Scan for the cell matching the given text and deliver its (X, Y) coordinate at center. 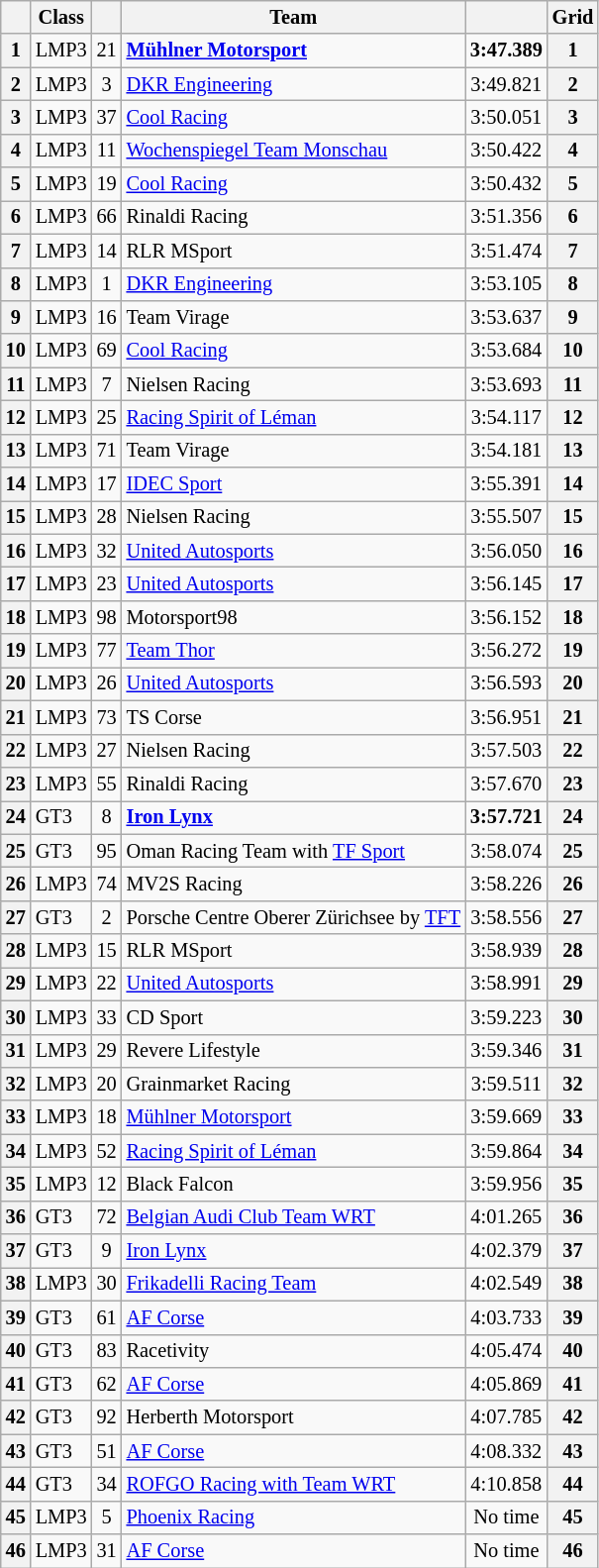
Wochenspiegel Team Monschau (293, 151)
73 (107, 717)
4:10.858 (507, 1484)
Grid (573, 17)
3:53.637 (507, 317)
TS Corse (293, 717)
3:57.670 (507, 784)
4:05.474 (507, 1351)
3:53.693 (507, 384)
83 (107, 1351)
92 (107, 1417)
52 (107, 1151)
62 (107, 1384)
Revere Lifestyle (293, 1051)
4:08.332 (507, 1451)
4:05.869 (507, 1384)
95 (107, 851)
3:51.474 (507, 251)
61 (107, 1317)
Team (293, 17)
IDEC Sport (293, 484)
4:07.785 (507, 1417)
Herberth Motorsport (293, 1417)
Phoenix Racing (293, 1517)
3:58.074 (507, 851)
4:01.265 (507, 1217)
Black Falcon (293, 1184)
3:56.272 (507, 651)
3:50.051 (507, 117)
4:02.549 (507, 1284)
3:59.511 (507, 1084)
3:49.821 (507, 84)
Motorsport98 (293, 617)
Team Thor (293, 651)
3:58.939 (507, 951)
3:53.105 (507, 284)
3:50.432 (507, 184)
CD Sport (293, 1017)
51 (107, 1451)
55 (107, 784)
3:57.721 (507, 817)
3:59.669 (507, 1117)
3:55.391 (507, 484)
3:51.356 (507, 217)
3:47.389 (507, 51)
3:56.593 (507, 683)
ROFGO Racing with Team WRT (293, 1484)
3:54.181 (507, 451)
Porsche Centre Oberer Zürichsee by TFT (293, 917)
4:03.733 (507, 1317)
3:58.556 (507, 917)
66 (107, 217)
3:53.684 (507, 351)
98 (107, 617)
74 (107, 884)
3:59.956 (507, 1184)
4:02.379 (507, 1251)
3:59.864 (507, 1151)
3:56.145 (507, 583)
3:56.951 (507, 717)
Racetivity (293, 1351)
72 (107, 1217)
71 (107, 451)
3:50.422 (507, 151)
MV2S Racing (293, 884)
Oman Racing Team with TF Sport (293, 851)
3:59.223 (507, 1017)
Belgian Audi Club Team WRT (293, 1217)
3:58.226 (507, 884)
Class (61, 17)
Grainmarket Racing (293, 1084)
3:56.152 (507, 617)
3:54.117 (507, 417)
3:59.346 (507, 1051)
3:57.503 (507, 751)
3:55.507 (507, 517)
Frikadelli Racing Team (293, 1284)
77 (107, 651)
3:58.991 (507, 984)
3:56.050 (507, 551)
69 (107, 351)
